Pinpoint the cell where the given text exists, returning its (x, y) midpoint coordinate. 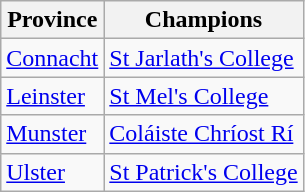
Connacht (52, 58)
Coláiste Chríost Rí (204, 134)
Ulster (52, 172)
Leinster (52, 96)
St Mel's College (204, 96)
Province (52, 20)
St Jarlath's College (204, 58)
Munster (52, 134)
Champions (204, 20)
St Patrick's College (204, 172)
